Provide the [X, Y] coordinate of the cell's center where the given text is located.  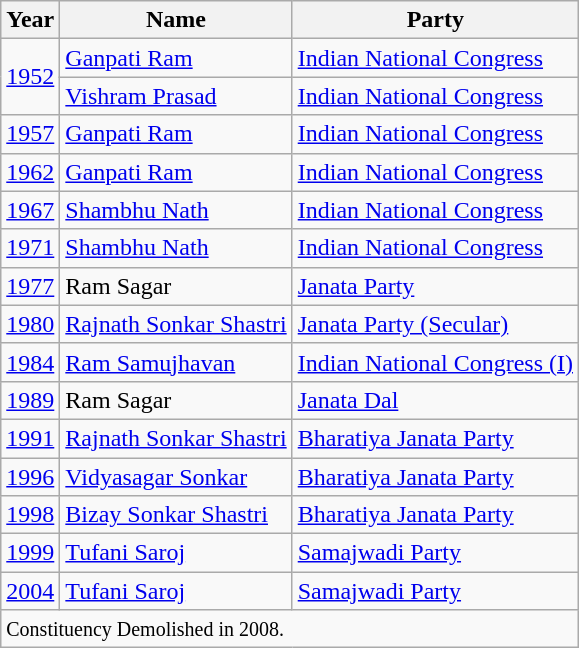
2004 [30, 591]
1998 [30, 515]
1980 [30, 324]
Janata Party [435, 286]
1952 [30, 77]
Constituency Demolished in 2008. [290, 629]
Vishram Prasad [176, 96]
1957 [30, 134]
Ram Samujhavan [176, 362]
1989 [30, 400]
1977 [30, 286]
1962 [30, 172]
Janata Dal [435, 400]
Janata Party (Secular) [435, 324]
Name [176, 20]
Bizay Sonkar Shastri [176, 515]
Vidyasagar Sonkar [176, 477]
1984 [30, 362]
1991 [30, 438]
1999 [30, 553]
Indian National Congress (I) [435, 362]
Party [435, 20]
1971 [30, 248]
1967 [30, 210]
1996 [30, 477]
Year [30, 20]
